Detect which cell encompasses the target text, then output its (X, Y) center coordinate. 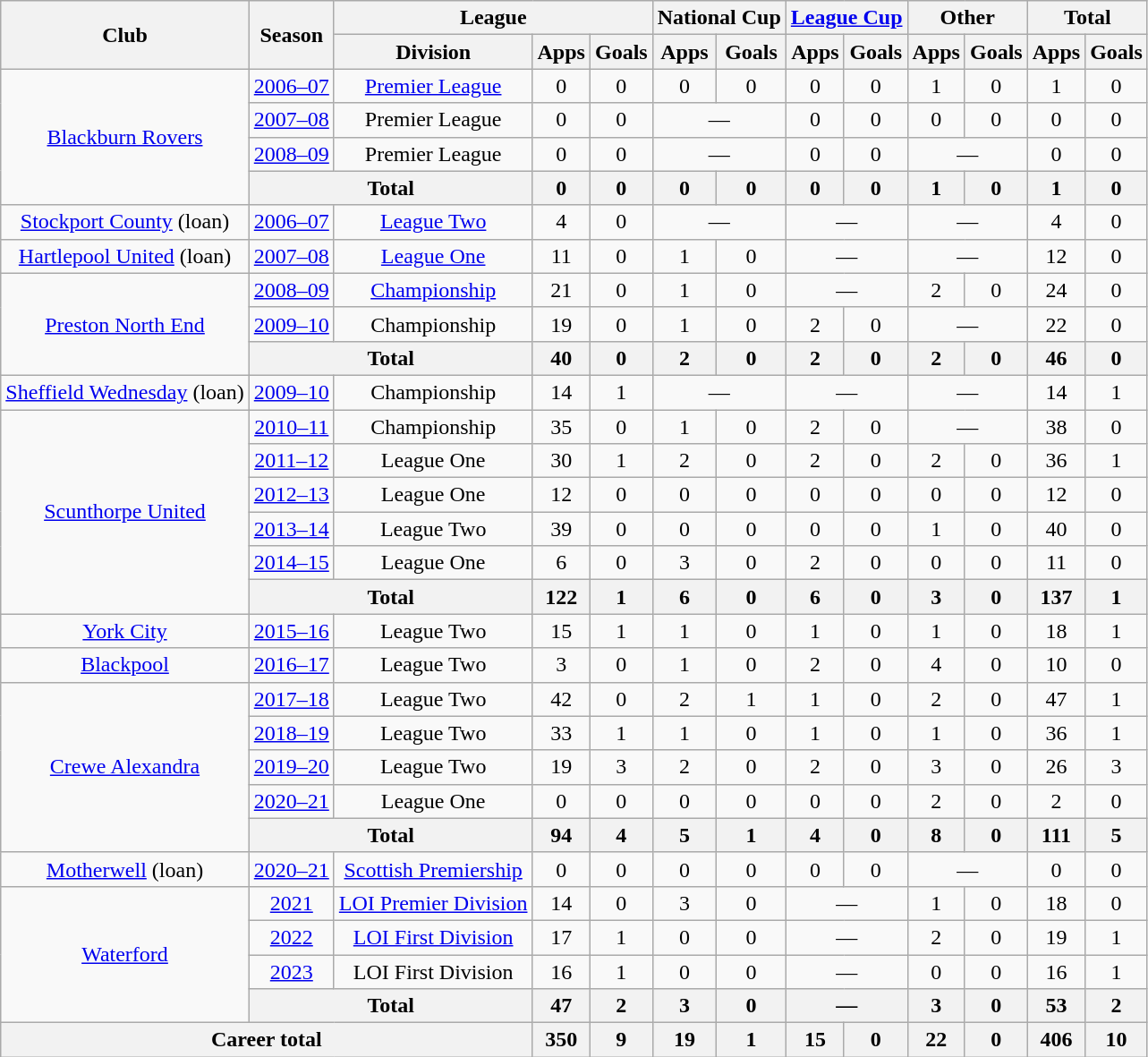
York City (125, 631)
Division (433, 52)
2022 (292, 937)
Waterford (125, 954)
2012–13 (292, 495)
33 (561, 733)
35 (561, 427)
111 (1056, 835)
2021 (292, 903)
53 (1056, 1006)
Blackburn Rovers (125, 137)
26 (1056, 767)
21 (561, 290)
2023 (292, 971)
League Cup (846, 18)
Other (967, 18)
Blackpool (125, 665)
38 (1056, 427)
2019–20 (292, 767)
122 (561, 597)
406 (1056, 1040)
Season (292, 35)
2017–18 (292, 699)
2016–17 (292, 665)
Career total (267, 1040)
League (493, 18)
Scottish Premiership (433, 869)
Club (125, 35)
Hartlepool United (loan) (125, 256)
2011–12 (292, 461)
8 (936, 835)
Preston North End (125, 324)
46 (1056, 358)
Sheffield Wednesday (loan) (125, 392)
30 (561, 461)
24 (1056, 290)
137 (1056, 597)
17 (561, 937)
2015–16 (292, 631)
Crewe Alexandra (125, 767)
350 (561, 1040)
Scunthorpe United (125, 512)
LOI Premier Division (433, 903)
2013–14 (292, 529)
2010–11 (292, 427)
42 (561, 699)
9 (621, 1040)
2018–19 (292, 733)
Stockport County (loan) (125, 222)
National Cup (719, 18)
2014–15 (292, 563)
94 (561, 835)
Motherwell (loan) (125, 869)
39 (561, 529)
